Identify which cell holds the provided text, then report its (x, y) central coordinate. 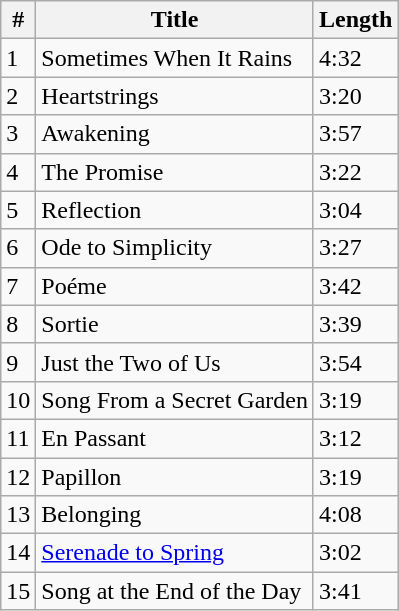
Ode to Simplicity (175, 248)
3:22 (355, 172)
8 (18, 324)
2 (18, 96)
3 (18, 134)
3:02 (355, 553)
3:04 (355, 210)
6 (18, 248)
14 (18, 553)
En Passant (175, 438)
10 (18, 400)
3:12 (355, 438)
13 (18, 515)
Papillon (175, 477)
Heartstrings (175, 96)
4 (18, 172)
4:32 (355, 58)
9 (18, 362)
3:41 (355, 591)
3:54 (355, 362)
4:08 (355, 515)
Reflection (175, 210)
3:27 (355, 248)
3:42 (355, 286)
Sortie (175, 324)
Belonging (175, 515)
5 (18, 210)
The Promise (175, 172)
Length (355, 20)
11 (18, 438)
3:57 (355, 134)
# (18, 20)
3:20 (355, 96)
1 (18, 58)
Awakening (175, 134)
Song From a Secret Garden (175, 400)
12 (18, 477)
7 (18, 286)
3:39 (355, 324)
Song at the End of the Day (175, 591)
15 (18, 591)
Just the Two of Us (175, 362)
Title (175, 20)
Poéme (175, 286)
Serenade to Spring (175, 553)
Sometimes When It Rains (175, 58)
